Pinpoint the cell where the given text exists, returning its [X, Y] midpoint coordinate. 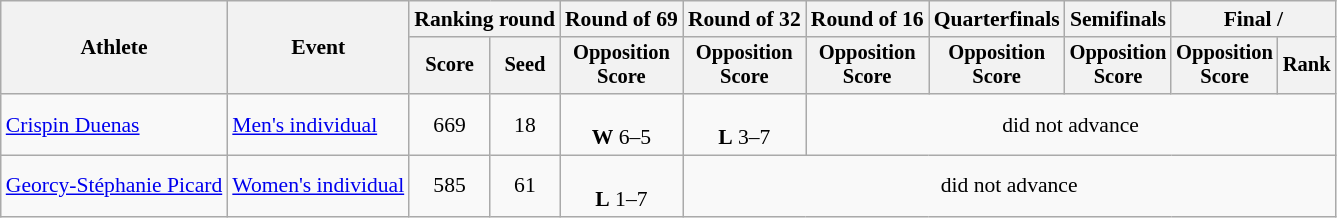
Round of 16 [868, 19]
Round of 32 [744, 19]
Seed [525, 66]
669 [450, 124]
Crispin Duenas [114, 124]
Men's individual [318, 124]
W 6–5 [622, 124]
Round of 69 [622, 19]
Semifinals [1118, 19]
Athlete [114, 48]
Rank [1307, 66]
61 [525, 186]
18 [525, 124]
Women's individual [318, 186]
Georcy-Stéphanie Picard [114, 186]
Ranking round [484, 19]
Final / [1253, 19]
585 [450, 186]
L 1–7 [622, 186]
Event [318, 48]
Quarterfinals [997, 19]
L 3–7 [744, 124]
Score [450, 66]
